From the cell containing the given text, extract its center point as [X, Y] coordinate. 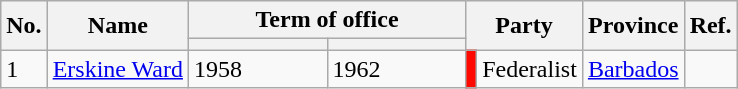
No. [24, 26]
Province [633, 26]
Erskine Ward [118, 69]
Barbados [633, 69]
Party [524, 26]
1 [24, 69]
1962 [396, 69]
Term of office [326, 20]
Ref. [710, 26]
1958 [258, 69]
Federalist [530, 69]
Name [118, 26]
